Pinpoint the cell where the given text exists, returning its (X, Y) midpoint coordinate. 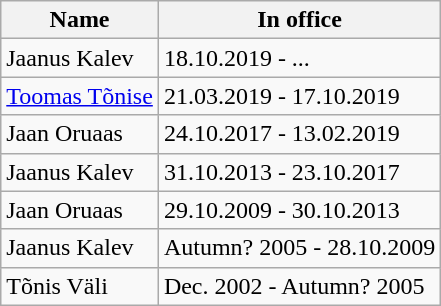
Name (80, 20)
31.10.2013 - 23.10.2017 (299, 172)
29.10.2009 - 30.10.2013 (299, 210)
18.10.2019 - ... (299, 58)
Tõnis Väli (80, 286)
21.03.2019 - 17.10.2019 (299, 96)
Toomas Tõnise (80, 96)
24.10.2017 - 13.02.2019 (299, 134)
Dec. 2002 - Autumn? 2005 (299, 286)
Autumn? 2005 - 28.10.2009 (299, 248)
In office (299, 20)
